Extract the [X, Y] coordinate from the center of the cell holding the provided text.  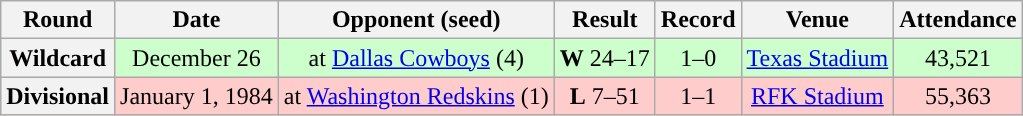
Divisional [58, 96]
Texas Stadium [818, 58]
1–0 [698, 58]
Round [58, 20]
January 1, 1984 [197, 96]
Result [604, 20]
Record [698, 20]
Venue [818, 20]
L 7–51 [604, 96]
RFK Stadium [818, 96]
Attendance [958, 20]
at Dallas Cowboys (4) [416, 58]
W 24–17 [604, 58]
at Washington Redskins (1) [416, 96]
Opponent (seed) [416, 20]
Date [197, 20]
Wildcard [58, 58]
1–1 [698, 96]
55,363 [958, 96]
43,521 [958, 58]
December 26 [197, 58]
